From the cell containing the given text, extract its center point as [X, Y] coordinate. 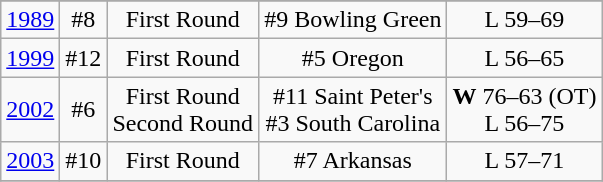
First RoundSecond Round [183, 110]
2003 [30, 161]
L 57–71 [524, 161]
L 59–69 [524, 20]
#11 Saint Peter's#3 South Carolina [353, 110]
#9 Bowling Green [353, 20]
1999 [30, 58]
L 56–65 [524, 58]
1989 [30, 20]
#12 [84, 58]
2002 [30, 110]
#6 [84, 110]
#10 [84, 161]
#5 Oregon [353, 58]
#8 [84, 20]
#7 Arkansas [353, 161]
W 76–63 (OT)L 56–75 [524, 110]
